Determine the [X, Y] coordinate at the center of the cell enclosing the given text.  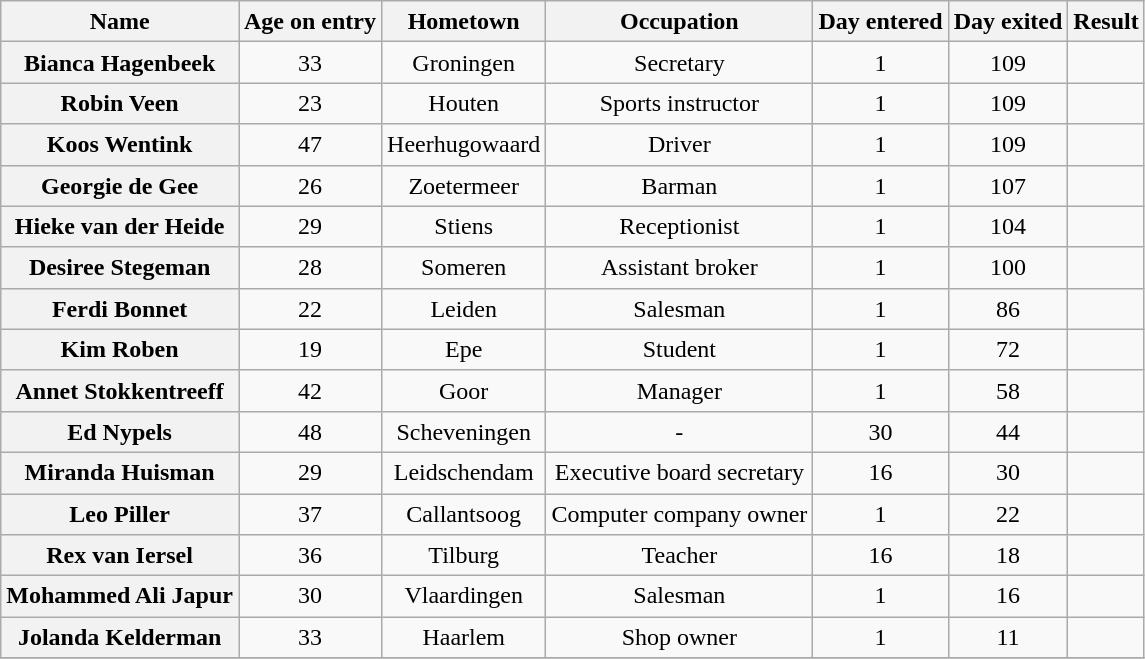
Student [680, 350]
11 [1008, 638]
Desiree Stegeman [120, 268]
Secretary [680, 62]
44 [1008, 432]
Robin Veen [120, 104]
86 [1008, 308]
Bianca Hagenbeek [120, 62]
Georgie de Gee [120, 186]
Leiden [464, 308]
Heerhugowaard [464, 144]
Shop owner [680, 638]
Callantsoog [464, 514]
Kim Roben [120, 350]
Age on entry [310, 22]
Rex van Iersel [120, 556]
Day entered [880, 22]
37 [310, 514]
26 [310, 186]
Leidschendam [464, 472]
Receptionist [680, 226]
Mohammed Ali Japur [120, 596]
Ed Nypels [120, 432]
- [680, 432]
Stiens [464, 226]
Jolanda Kelderman [120, 638]
Tilburg [464, 556]
Epe [464, 350]
Occupation [680, 22]
Executive board secretary [680, 472]
23 [310, 104]
Assistant broker [680, 268]
Day exited [1008, 22]
42 [310, 390]
Result [1106, 22]
Ferdi Bonnet [120, 308]
72 [1008, 350]
Someren [464, 268]
Driver [680, 144]
Barman [680, 186]
Sports instructor [680, 104]
Name [120, 22]
Houten [464, 104]
Haarlem [464, 638]
Manager [680, 390]
104 [1008, 226]
58 [1008, 390]
47 [310, 144]
Koos Wentink [120, 144]
48 [310, 432]
Miranda Huisman [120, 472]
Groningen [464, 62]
19 [310, 350]
36 [310, 556]
100 [1008, 268]
18 [1008, 556]
Goor [464, 390]
Teacher [680, 556]
28 [310, 268]
Zoetermeer [464, 186]
Scheveningen [464, 432]
107 [1008, 186]
Hometown [464, 22]
Vlaardingen [464, 596]
Annet Stokkentreeff [120, 390]
Hieke van der Heide [120, 226]
Computer company owner [680, 514]
Leo Piller [120, 514]
